From the cell containing the given text, extract its center point as [x, y] coordinate. 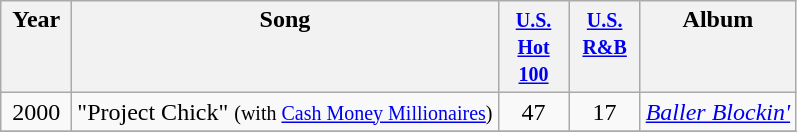
Song [285, 47]
Baller Blockin' [718, 112]
U.S. Hot 100 [534, 47]
17 [604, 112]
47 [534, 112]
"Project Chick" (with Cash Money Millionaires) [285, 112]
U.S. R&B [604, 47]
Year [36, 47]
2000 [36, 112]
Album [718, 47]
